Locate the cell with the specified text and output its [X, Y] center coordinate. 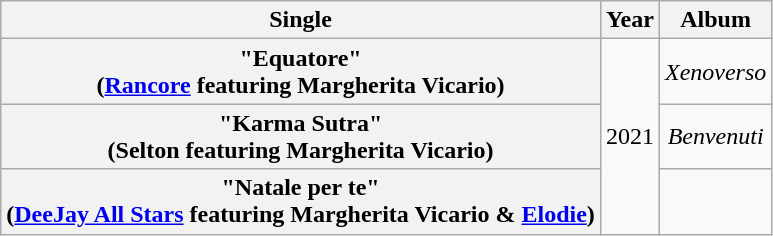
Year [630, 20]
Album [715, 20]
"Karma Sutra"(Selton featuring Margherita Vicario) [301, 136]
Single [301, 20]
"Natale per te"(DeeJay All Stars featuring Margherita Vicario & Elodie) [301, 202]
2021 [630, 136]
"Equatore"(Rancore featuring Margherita Vicario) [301, 72]
Xenoverso [715, 72]
Benvenuti [715, 136]
